Extract the (x, y) coordinate from the center of the cell holding the provided text.  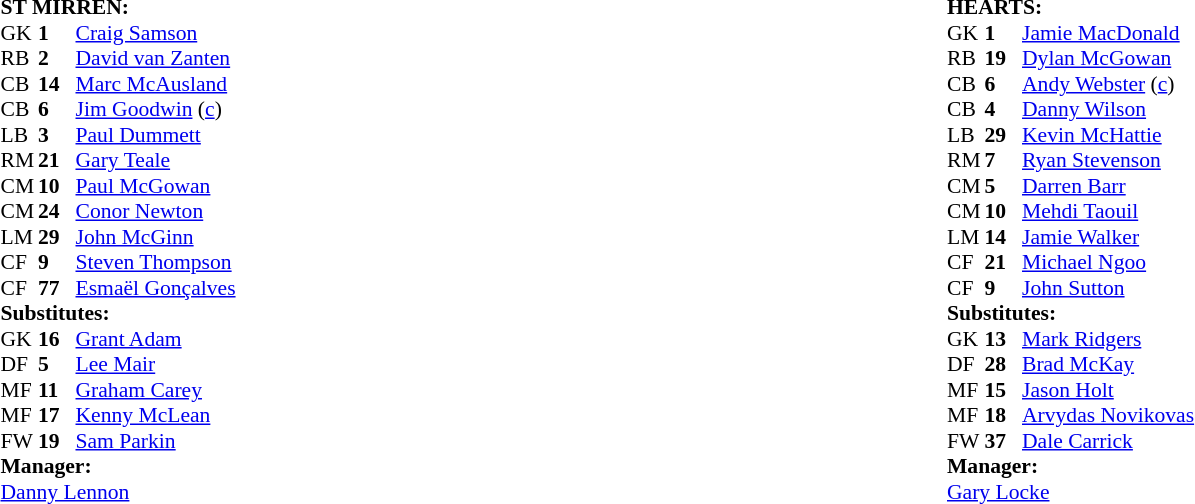
7 (1003, 161)
Brad McKay (1108, 365)
24 (57, 211)
Graham Carey (156, 390)
77 (57, 288)
Craig Samson (156, 33)
Kenny McLean (156, 415)
Darren Barr (1108, 186)
3 (57, 135)
Jim Goodwin (c) (156, 109)
2 (57, 59)
28 (1003, 365)
4 (1003, 109)
Andy Webster (c) (1108, 84)
Michael Ngoo (1108, 263)
Jason Holt (1108, 390)
Kevin McHattie (1108, 135)
13 (1003, 339)
Grant Adam (156, 339)
Gary Teale (156, 161)
Jamie Walker (1108, 237)
Mark Ridgers (1108, 339)
Jamie MacDonald (1108, 33)
Marc McAusland (156, 84)
17 (57, 415)
16 (57, 339)
Steven Thompson (156, 263)
Dylan McGowan (1108, 59)
John McGinn (156, 237)
Danny Wilson (1108, 109)
15 (1003, 390)
David van Zanten (156, 59)
Lee Mair (156, 365)
Dale Carrick (1108, 441)
Paul Dummett (156, 135)
Esmaël Gonçalves (156, 288)
18 (1003, 415)
11 (57, 390)
Paul McGowan (156, 186)
John Sutton (1108, 288)
Conor Newton (156, 211)
37 (1003, 441)
Sam Parkin (156, 441)
Mehdi Taouil (1108, 211)
Arvydas Novikovas (1108, 415)
Ryan Stevenson (1108, 161)
